Provide the (X, Y) coordinate of the cell's center where the given text is located.  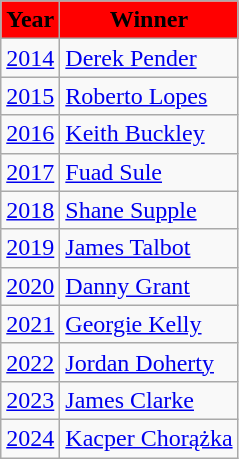
2017 (30, 172)
Jordan Doherty (149, 362)
Shane Supple (149, 210)
2018 (30, 210)
Derek Pender (149, 58)
2022 (30, 362)
2023 (30, 400)
Georgie Kelly (149, 324)
James Talbot (149, 248)
Roberto Lopes (149, 96)
Keith Buckley (149, 134)
2016 (30, 134)
2015 (30, 96)
2019 (30, 248)
Year (30, 20)
Winner (149, 20)
2014 (30, 58)
2024 (30, 438)
Fuad Sule (149, 172)
Danny Grant (149, 286)
2021 (30, 324)
James Clarke (149, 400)
Kacper Chorążka (149, 438)
2020 (30, 286)
